For the text-containing cell, return its midpoint in (X, Y) coordinate format. 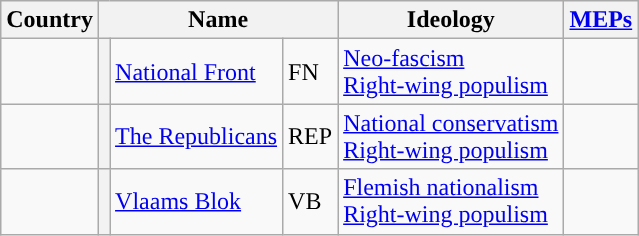
Country (50, 20)
FN (310, 72)
Name (218, 20)
MEPs (601, 20)
REP (310, 136)
National Front (196, 72)
The Republicans (196, 136)
VB (310, 202)
Ideology (451, 20)
Vlaams Blok (196, 202)
Neo-fascismRight-wing populism (451, 72)
National conservatismRight-wing populism (451, 136)
Flemish nationalismRight-wing populism (451, 202)
